Provide the [X, Y] coordinate of the cell's center where the given text is located.  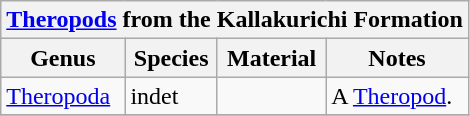
A Theropod. [397, 96]
Notes [397, 58]
Theropoda [63, 96]
Material [271, 58]
Theropods from the Kallakurichi Formation [235, 20]
indet [172, 96]
Species [172, 58]
Genus [63, 58]
